Extract the [X, Y] coordinate from the center of the cell holding the provided text.  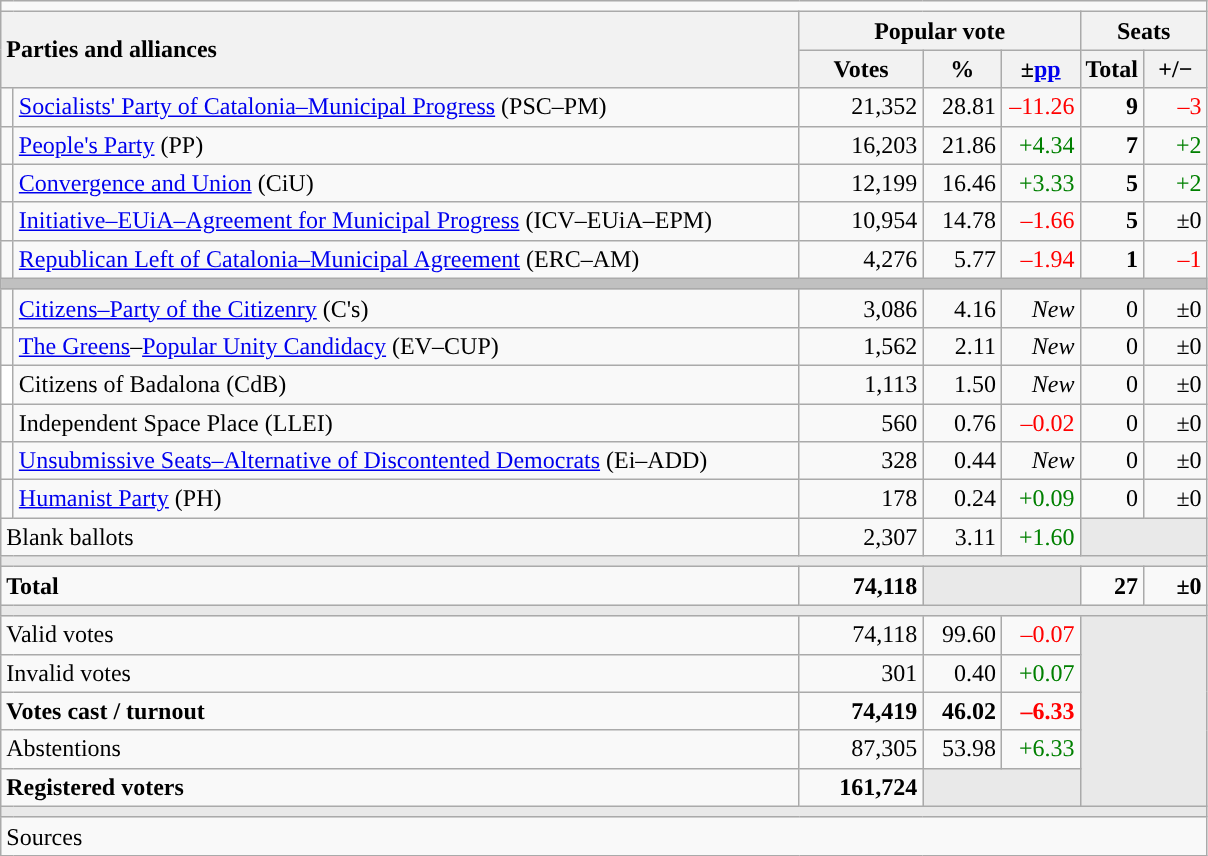
–0.02 [1040, 423]
4,276 [861, 259]
1.50 [962, 384]
+3.33 [1040, 183]
+1.60 [1040, 537]
Valid votes [400, 635]
74,419 [861, 711]
0.76 [962, 423]
1,562 [861, 346]
Citizens of Badalona (CdB) [406, 384]
Humanist Party (PH) [406, 499]
Socialists' Party of Catalonia–Municipal Progress (PSC–PM) [406, 107]
16.46 [962, 183]
Seats [1144, 31]
+6.33 [1040, 749]
12,199 [861, 183]
3,086 [861, 308]
560 [861, 423]
161,724 [861, 787]
–11.26 [1040, 107]
27 [1112, 586]
Convergence and Union (CiU) [406, 183]
The Greens–Popular Unity Candidacy (EV–CUP) [406, 346]
14.78 [962, 221]
21.86 [962, 145]
+4.34 [1040, 145]
Registered voters [400, 787]
Votes [861, 69]
9 [1112, 107]
53.98 [962, 749]
Sources [604, 836]
Unsubmissive Seats–Alternative of Discontented Democrats (Ei–ADD) [406, 461]
–0.07 [1040, 635]
0.40 [962, 673]
21,352 [861, 107]
People's Party (PP) [406, 145]
4.16 [962, 308]
Republican Left of Catalonia–Municipal Agreement (ERC–AM) [406, 259]
Blank ballots [400, 537]
+/− [1176, 69]
87,305 [861, 749]
Popular vote [940, 31]
16,203 [861, 145]
% [962, 69]
+0.09 [1040, 499]
2,307 [861, 537]
5.77 [962, 259]
28.81 [962, 107]
0.24 [962, 499]
–1.66 [1040, 221]
Parties and alliances [400, 50]
178 [861, 499]
1,113 [861, 384]
Citizens–Party of the Citizenry (C's) [406, 308]
Invalid votes [400, 673]
+0.07 [1040, 673]
10,954 [861, 221]
2.11 [962, 346]
7 [1112, 145]
3.11 [962, 537]
–3 [1176, 107]
301 [861, 673]
–6.33 [1040, 711]
328 [861, 461]
1 [1112, 259]
Votes cast / turnout [400, 711]
0.44 [962, 461]
±pp [1040, 69]
46.02 [962, 711]
Initiative–EUiA–Agreement for Municipal Progress (ICV–EUiA–EPM) [406, 221]
99.60 [962, 635]
–1.94 [1040, 259]
–1 [1176, 259]
Abstentions [400, 749]
Independent Space Place (LLEI) [406, 423]
